For the text-containing cell, return its midpoint in [x, y] coordinate format. 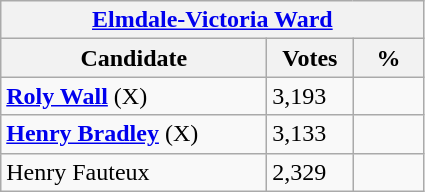
Henry Fauteux [134, 172]
3,193 [310, 96]
Candidate [134, 58]
Elmdale-Victoria Ward [212, 20]
Henry Bradley (X) [134, 134]
Votes [310, 58]
Roly Wall (X) [134, 96]
3,133 [310, 134]
2,329 [310, 172]
% [388, 58]
